For the text-containing cell, return its midpoint in [X, Y] coordinate format. 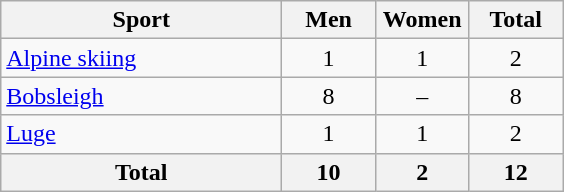
Men [329, 20]
Bobsleigh [142, 96]
– [422, 96]
Women [422, 20]
10 [329, 172]
12 [516, 172]
Alpine skiing [142, 58]
Luge [142, 134]
Sport [142, 20]
